Search for the cell housing the specified text and yield its [X, Y] center coordinate. 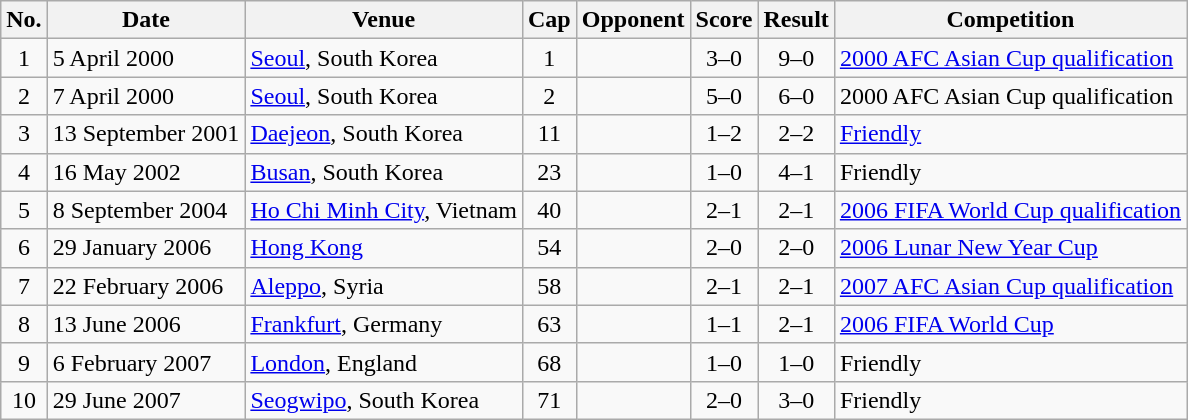
6 [24, 248]
Venue [384, 20]
13 June 2006 [146, 324]
71 [549, 400]
2007 AFC Asian Cup qualification [1010, 286]
4–1 [796, 172]
Date [146, 20]
London, England [384, 362]
Competition [1010, 20]
Opponent [633, 20]
23 [549, 172]
13 September 2001 [146, 134]
Score [724, 20]
6 February 2007 [146, 362]
54 [549, 248]
Cap [549, 20]
7 [24, 286]
9 [24, 362]
8 [24, 324]
Seogwipo, South Korea [384, 400]
2006 FIFA World Cup [1010, 324]
11 [549, 134]
29 June 2007 [146, 400]
2006 FIFA World Cup qualification [1010, 210]
No. [24, 20]
Result [796, 20]
68 [549, 362]
Frankfurt, Germany [384, 324]
6–0 [796, 96]
1–1 [724, 324]
2–2 [796, 134]
22 February 2006 [146, 286]
1–2 [724, 134]
5 April 2000 [146, 58]
Busan, South Korea [384, 172]
5 [24, 210]
9–0 [796, 58]
40 [549, 210]
Hong Kong [384, 248]
Aleppo, Syria [384, 286]
58 [549, 286]
16 May 2002 [146, 172]
63 [549, 324]
8 September 2004 [146, 210]
Daejeon, South Korea [384, 134]
7 April 2000 [146, 96]
10 [24, 400]
Ho Chi Minh City, Vietnam [384, 210]
3 [24, 134]
5–0 [724, 96]
2006 Lunar New Year Cup [1010, 248]
4 [24, 172]
29 January 2006 [146, 248]
